From the cell containing the given text, extract its center point as [x, y] coordinate. 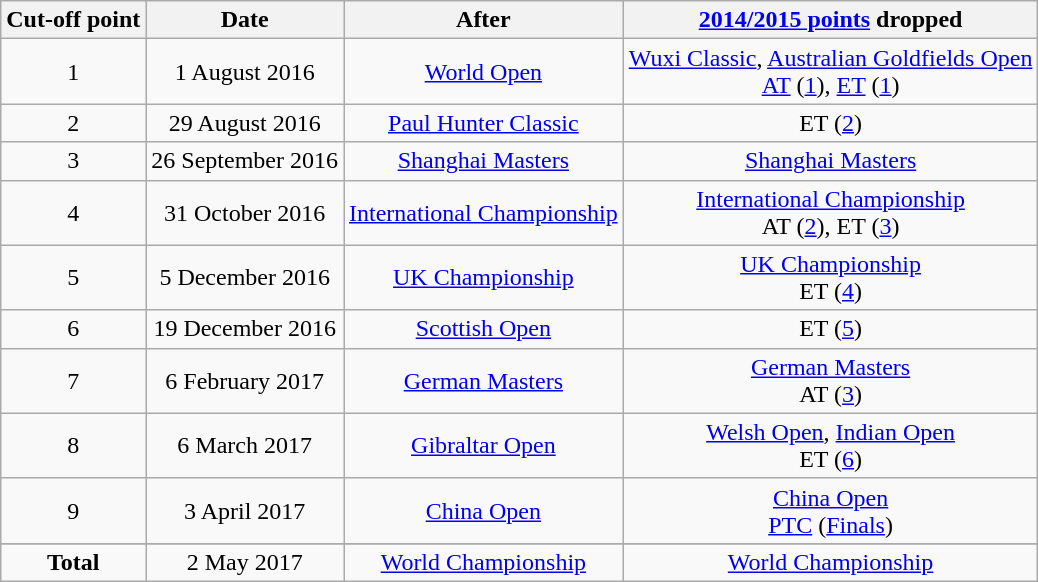
World Open [484, 72]
After [484, 20]
6 [74, 329]
Total [74, 562]
19 December 2016 [245, 329]
International Championship [484, 212]
2014/2015 points dropped [830, 20]
Date [245, 20]
26 September 2016 [245, 161]
German MastersAT (3) [830, 380]
5 [74, 278]
3 [74, 161]
4 [74, 212]
29 August 2016 [245, 123]
International ChampionshipAT (2), ET (3) [830, 212]
China OpenPTC (Finals) [830, 510]
2 May 2017 [245, 562]
China Open [484, 510]
ET (2) [830, 123]
2 [74, 123]
1 August 2016 [245, 72]
6 March 2017 [245, 446]
UK ChampionshipET (4) [830, 278]
31 October 2016 [245, 212]
3 April 2017 [245, 510]
7 [74, 380]
Scottish Open [484, 329]
Cut-off point [74, 20]
8 [74, 446]
Gibraltar Open [484, 446]
Welsh Open, Indian OpenET (6) [830, 446]
5 December 2016 [245, 278]
ET (5) [830, 329]
German Masters [484, 380]
Wuxi Classic, Australian Goldfields OpenAT (1), ET (1) [830, 72]
UK Championship [484, 278]
Paul Hunter Classic [484, 123]
9 [74, 510]
6 February 2017 [245, 380]
1 [74, 72]
